From the cell containing the given text, extract its center point as [x, y] coordinate. 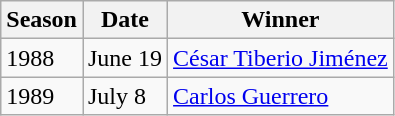
César Tiberio Jiménez [281, 58]
June 19 [124, 58]
Date [124, 20]
Season [42, 20]
Winner [281, 20]
July 8 [124, 96]
1989 [42, 96]
1988 [42, 58]
Carlos Guerrero [281, 96]
